Extract the (x, y) coordinate from the center of the cell holding the provided text.  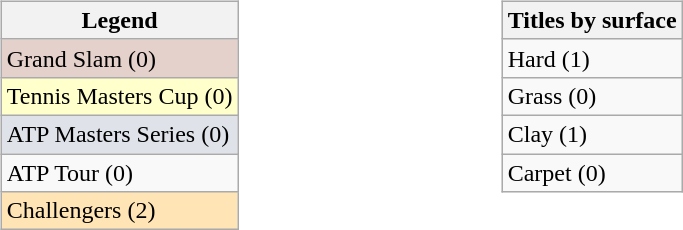
Challengers (2) (120, 211)
Carpet (0) (592, 173)
Clay (1) (592, 134)
Grass (0) (592, 96)
Titles by surface (592, 20)
Legend (120, 20)
ATP Tour (0) (120, 173)
ATP Masters Series (0) (120, 134)
Hard (1) (592, 58)
Grand Slam (0) (120, 58)
Tennis Masters Cup (0) (120, 96)
